Identify which cell holds the provided text, then report its [x, y] central coordinate. 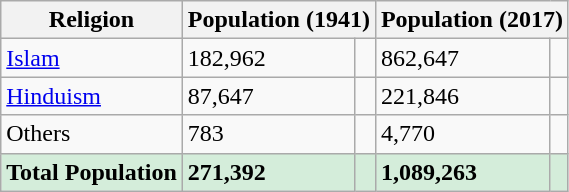
Islam [92, 58]
783 [268, 134]
Others [92, 134]
4,770 [462, 134]
Religion [92, 20]
862,647 [462, 58]
Population (1941) [278, 20]
221,846 [462, 96]
Population (2017) [472, 20]
271,392 [268, 172]
182,962 [268, 58]
87,647 [268, 96]
Hinduism [92, 96]
Total Population [92, 172]
1,089,263 [462, 172]
